For the text-containing cell, return its midpoint in [x, y] coordinate format. 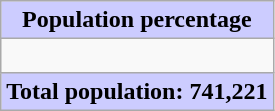
Population percentage [137, 20]
Total population: 741,221 [137, 92]
